Extract the [x, y] coordinate from the center of the cell holding the provided text.  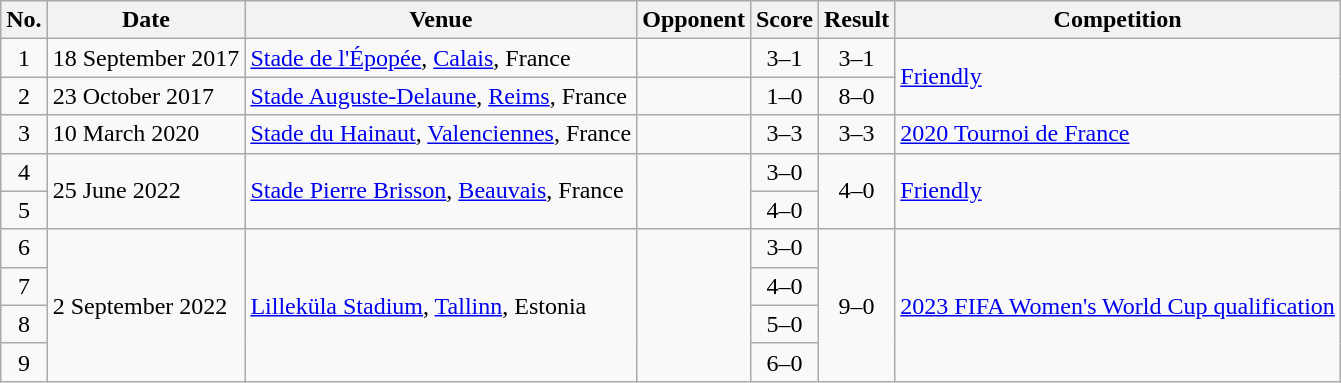
3 [24, 134]
Opponent [694, 20]
18 September 2017 [146, 58]
Stade du Hainaut, Valenciennes, France [441, 134]
1–0 [784, 96]
25 June 2022 [146, 191]
Result [856, 20]
2 [24, 96]
8 [24, 324]
5–0 [784, 324]
8–0 [856, 96]
7 [24, 286]
1 [24, 58]
4 [24, 172]
2023 FIFA Women's World Cup qualification [1118, 305]
Stade de l'Épopée, Calais, France [441, 58]
Score [784, 20]
Lilleküla Stadium, Tallinn, Estonia [441, 305]
Competition [1118, 20]
6–0 [784, 362]
10 March 2020 [146, 134]
2020 Tournoi de France [1118, 134]
5 [24, 210]
Stade Auguste-Delaune, Reims, France [441, 96]
9 [24, 362]
Stade Pierre Brisson, Beauvais, France [441, 191]
9–0 [856, 305]
Venue [441, 20]
6 [24, 248]
No. [24, 20]
2 September 2022 [146, 305]
Date [146, 20]
23 October 2017 [146, 96]
